Pinpoint the cell where the given text exists, returning its (X, Y) midpoint coordinate. 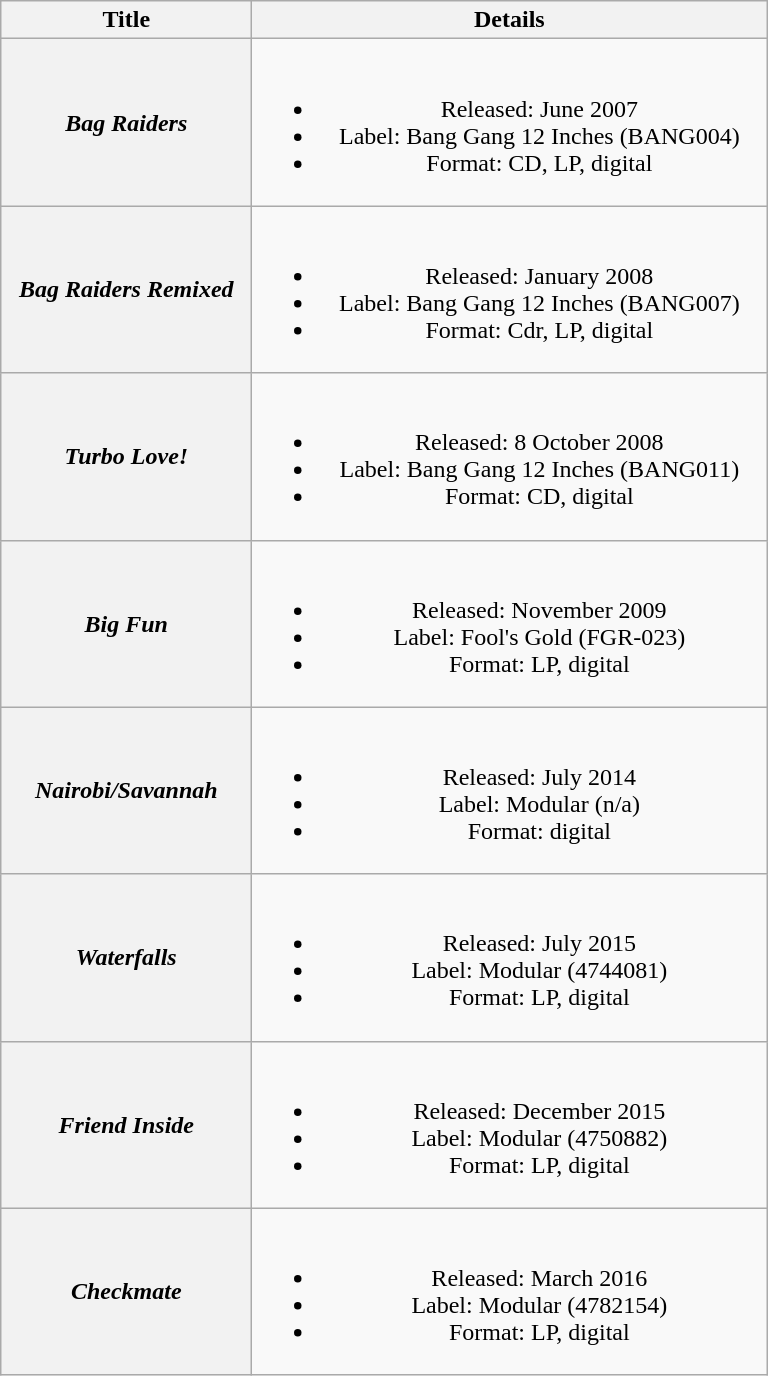
Released: January 2008 Label: Bang Gang 12 Inches (BANG007)Format: Cdr, LP, digital (510, 290)
Released: November 2009 Label: Fool's Gold (FGR-023)Format: LP, digital (510, 624)
Bag Raiders Remixed (126, 290)
Title (126, 20)
Released: July 2015Label: Modular (4744081)Format: LP, digital (510, 958)
Bag Raiders (126, 122)
Released: July 2014Label: Modular (n/a)Format: digital (510, 790)
Released: 8 October 2008 Label: Bang Gang 12 Inches (BANG011)Format: CD, digital (510, 456)
Turbo Love! (126, 456)
Released: December 2015Label: Modular (4750882)Format: LP, digital (510, 1124)
Waterfalls (126, 958)
Friend Inside (126, 1124)
Released: March 2016Label: Modular (4782154)Format: LP, digital (510, 1292)
Released: June 2007 Label: Bang Gang 12 Inches (BANG004)Format: CD, LP, digital (510, 122)
Checkmate (126, 1292)
Big Fun (126, 624)
Nairobi/Savannah (126, 790)
Details (510, 20)
